Determine the (x, y) coordinate at the center of the cell enclosing the given text.  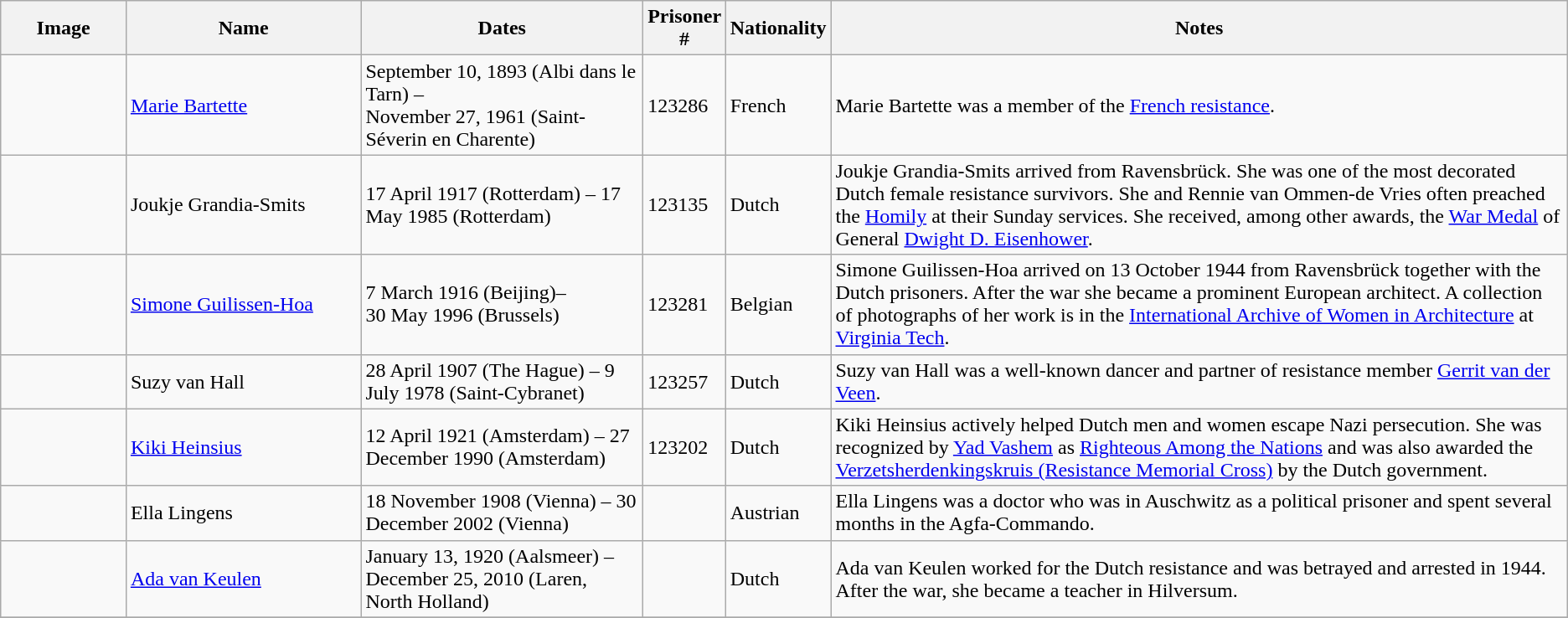
Joukje Grandia-Smits (243, 204)
123281 (685, 305)
Austrian (778, 512)
Suzy van Hall was a well-known dancer and partner of resistance member Gerrit van der Veen. (1199, 382)
Ada van Keulen (243, 579)
Prisoner # (685, 28)
123257 (685, 382)
Name (243, 28)
28 April 1907 (The Hague) – 9 July 1978 (Saint-Cybranet) (503, 382)
7 March 1916 (Beijing)– 30 May 1996 (Brussels) (503, 305)
Simone Guilissen-Hoa (243, 305)
123202 (685, 447)
Belgian (778, 305)
123135 (685, 204)
18 November 1908 (Vienna) – 30 December 2002 (Vienna) (503, 512)
Ella Lingens (243, 512)
Notes (1199, 28)
17 April 1917 (Rotterdam) – 17 May 1985 (Rotterdam) (503, 204)
Kiki Heinsius (243, 447)
123286 (685, 106)
Ella Lingens was a doctor who was in Auschwitz as a political prisoner and spent several months in the Agfa-Commando. (1199, 512)
Image (64, 28)
Nationality (778, 28)
Suzy van Hall (243, 382)
Ada van Keulen worked for the Dutch resistance and was betrayed and arrested in 1944. After the war, she became a teacher in Hilversum. (1199, 579)
September 10, 1893 (Albi dans le Tarn) – November 27, 1961 (Saint-Séverin en Charente) (503, 106)
Dates (503, 28)
Marie Bartette (243, 106)
12 April 1921 (Amsterdam) – 27 December 1990 (Amsterdam) (503, 447)
French (778, 106)
January 13, 1920 (Aalsmeer) – December 25, 2010 (Laren, North Holland) (503, 579)
Marie Bartette was a member of the French resistance. (1199, 106)
